Identify which cell holds the provided text, then report its (X, Y) central coordinate. 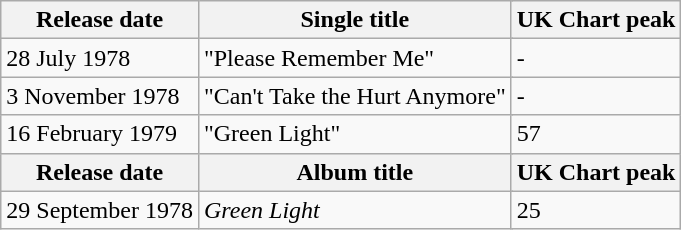
"Can't Take the Hurt Anymore" (354, 96)
25 (596, 210)
16 February 1979 (100, 134)
57 (596, 134)
"Please Remember Me" (354, 58)
Green Light (354, 210)
28 July 1978 (100, 58)
29 September 1978 (100, 210)
Single title (354, 20)
Album title (354, 172)
3 November 1978 (100, 96)
"Green Light" (354, 134)
